Detect which cell encompasses the target text, then output its (x, y) center coordinate. 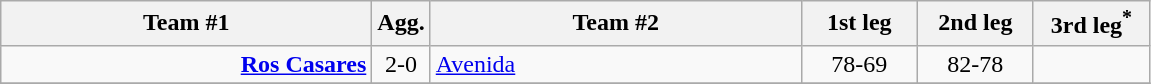
Team #2 (616, 24)
Ros Casares (186, 64)
Avenida (616, 64)
Agg. (401, 24)
82-78 (975, 64)
3rd leg* (1091, 24)
Team #1 (186, 24)
1st leg (859, 24)
78-69 (859, 64)
2-0 (401, 64)
2nd leg (975, 24)
